Find where the given text appears and provide that cell's center as [X, Y] coordinate. 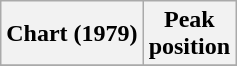
Peakposition [189, 34]
Chart (1979) [72, 34]
